Provide the (x, y) coordinate of the cell's center where the given text is located.  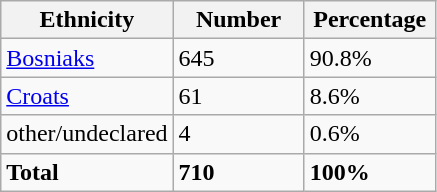
0.6% (370, 134)
90.8% (370, 58)
8.6% (370, 96)
Total (87, 172)
Croats (87, 96)
710 (238, 172)
Bosniaks (87, 58)
4 (238, 134)
645 (238, 58)
Ethnicity (87, 20)
Percentage (370, 20)
100% (370, 172)
Number (238, 20)
other/undeclared (87, 134)
61 (238, 96)
